Scan for the cell matching the given text and deliver its [X, Y] coordinate at center. 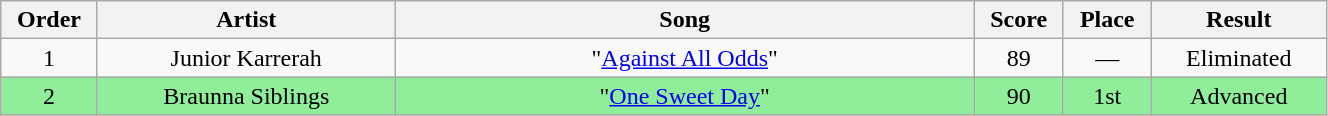
— [1107, 58]
Eliminated [1238, 58]
Junior Karrerah [246, 58]
2 [49, 96]
Score [1018, 20]
Advanced [1238, 96]
Order [49, 20]
1 [49, 58]
Artist [246, 20]
Braunna Siblings [246, 96]
Place [1107, 20]
90 [1018, 96]
Result [1238, 20]
1st [1107, 96]
"Against All Odds" [684, 58]
89 [1018, 58]
"One Sweet Day" [684, 96]
Song [684, 20]
